Determine the (x, y) coordinate at the center of the cell enclosing the given text.  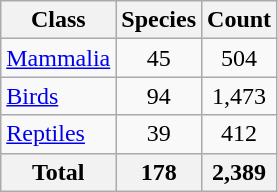
45 (159, 58)
Species (159, 20)
Class (58, 20)
Total (58, 172)
39 (159, 134)
412 (240, 134)
Reptiles (58, 134)
178 (159, 172)
2,389 (240, 172)
1,473 (240, 96)
Birds (58, 96)
Count (240, 20)
Mammalia (58, 58)
94 (159, 96)
504 (240, 58)
